Return (x, y) of the center of cell containing provided text 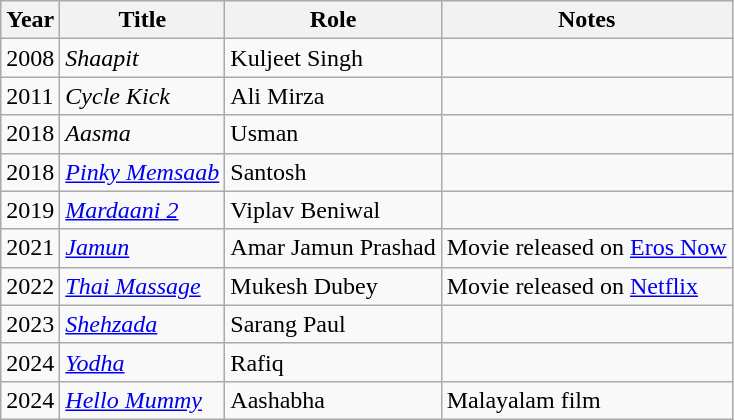
2019 (30, 210)
Rafiq (333, 362)
2021 (30, 248)
Pinky Memsaab (142, 172)
Amar Jamun Prashad (333, 248)
Jamun (142, 248)
2023 (30, 324)
Kuljeet Singh (333, 58)
Cycle Kick (142, 96)
Title (142, 20)
Yodha (142, 362)
Shehzada (142, 324)
Santosh (333, 172)
2008 (30, 58)
Aasma (142, 134)
Shaapit (142, 58)
Hello Mummy (142, 400)
Notes (586, 20)
2022 (30, 286)
Sarang Paul (333, 324)
Mukesh Dubey (333, 286)
Movie released on Netflix (586, 286)
Viplav Beniwal (333, 210)
Ali Mirza (333, 96)
Year (30, 20)
Thai Massage (142, 286)
2011 (30, 96)
Usman (333, 134)
Aashabha (333, 400)
Role (333, 20)
Mardaani 2 (142, 210)
Malayalam film (586, 400)
Movie released on Eros Now (586, 248)
